Provide the (x, y) coordinate of the cell's center where the given text is located.  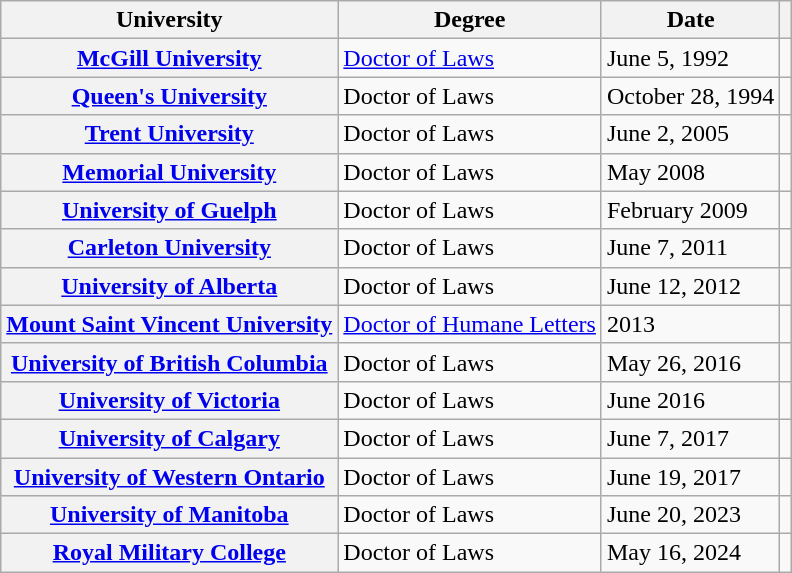
University of Manitoba (170, 515)
June 7, 2011 (690, 248)
Royal Military College (170, 553)
2013 (690, 324)
Carleton University (170, 248)
University of Alberta (170, 286)
University of Guelph (170, 210)
June 20, 2023 (690, 515)
University of British Columbia (170, 362)
Date (690, 20)
February 2009 (690, 210)
Mount Saint Vincent University (170, 324)
University of Western Ontario (170, 477)
University of Victoria (170, 400)
McGill University (170, 58)
June 12, 2012 (690, 286)
Trent University (170, 134)
May 26, 2016 (690, 362)
June 7, 2017 (690, 438)
May 2008 (690, 172)
June 2, 2005 (690, 134)
Memorial University (170, 172)
Queen's University (170, 96)
Doctor of Humane Letters (470, 324)
University (170, 20)
University of Calgary (170, 438)
June 5, 1992 (690, 58)
June 19, 2017 (690, 477)
May 16, 2024 (690, 553)
October 28, 1994 (690, 96)
June 2016 (690, 400)
Degree (470, 20)
